Return the [x, y] coordinate for the center point of the cell that contains the specified text.  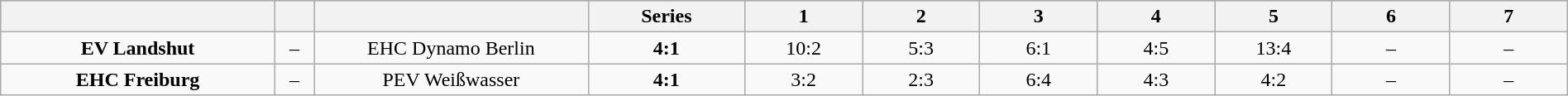
7 [1508, 17]
13:4 [1274, 48]
6 [1391, 17]
Series [667, 17]
5 [1274, 17]
EHC Dynamo Berlin [452, 48]
4:3 [1156, 79]
4:2 [1274, 79]
2:3 [921, 79]
1 [804, 17]
6:1 [1039, 48]
4:5 [1156, 48]
3 [1039, 17]
PEV Weißwasser [452, 79]
EHC Freiburg [138, 79]
10:2 [804, 48]
4 [1156, 17]
EV Landshut [138, 48]
3:2 [804, 79]
6:4 [1039, 79]
5:3 [921, 48]
2 [921, 17]
